Identify which cell holds the provided text, then report its (X, Y) central coordinate. 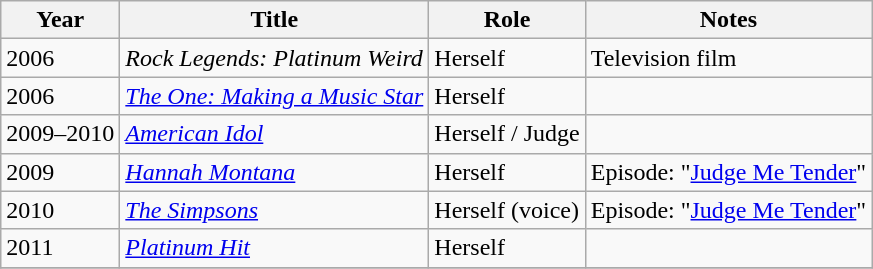
Herself / Judge (507, 134)
Title (274, 20)
Platinum Hit (274, 248)
Television film (728, 58)
Role (507, 20)
The Simpsons (274, 210)
2011 (60, 248)
The One: Making a Music Star (274, 96)
American Idol (274, 134)
Rock Legends: Platinum Weird (274, 58)
Notes (728, 20)
2009–2010 (60, 134)
2010 (60, 210)
2009 (60, 172)
Year (60, 20)
Herself (voice) (507, 210)
Hannah Montana (274, 172)
